Detect which cell encompasses the target text, then output its [x, y] center coordinate. 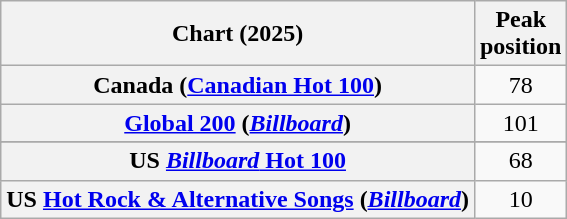
Canada (Canadian Hot 100) [238, 85]
101 [520, 123]
Peakposition [520, 34]
US Hot Rock & Alternative Songs (Billboard) [238, 199]
78 [520, 85]
68 [520, 161]
US Billboard Hot 100 [238, 161]
Chart (2025) [238, 34]
10 [520, 199]
Global 200 (Billboard) [238, 123]
